Identify which cell holds the provided text, then report its (x, y) central coordinate. 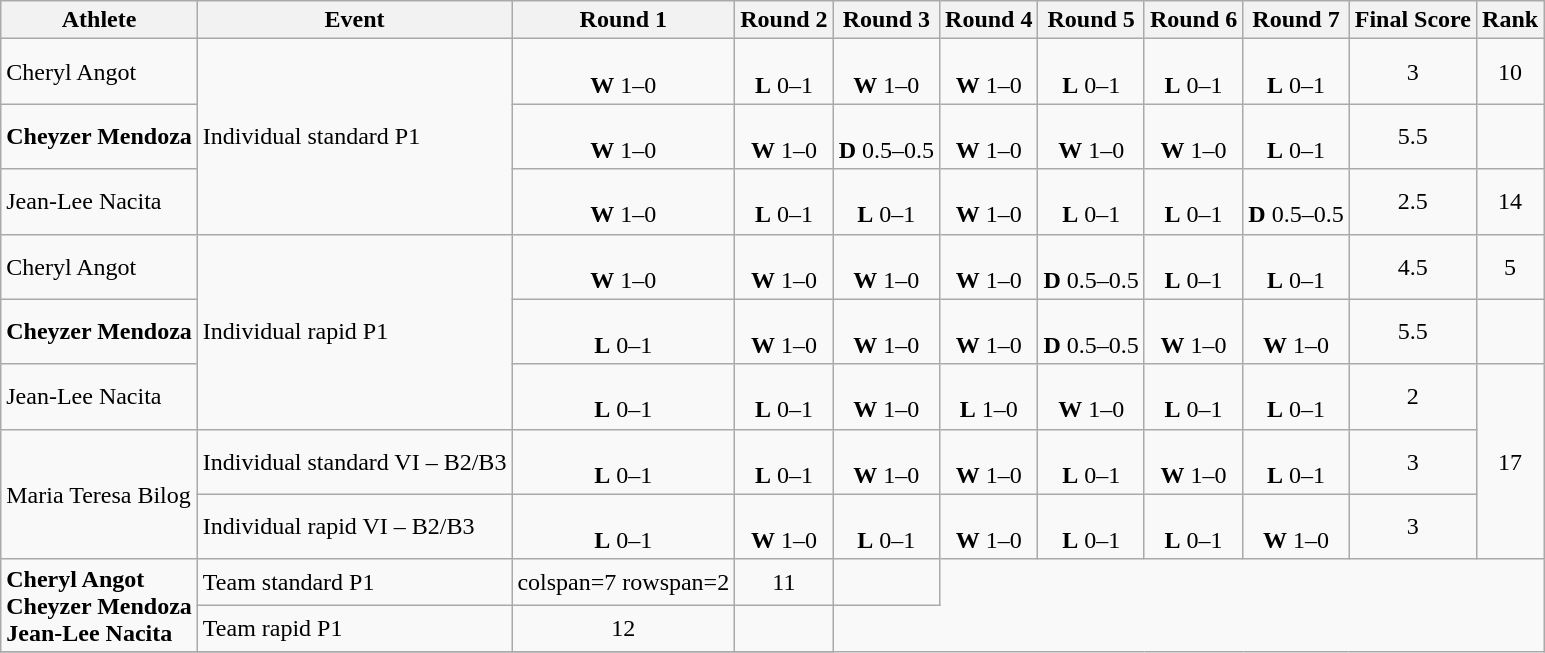
Individual standard VI – B2/B3 (354, 462)
L 1–0 (989, 396)
Team standard P1 (354, 582)
17 (1510, 462)
Rank (1510, 20)
Round 5 (1091, 20)
Individual standard P1 (354, 136)
Round 7 (1296, 20)
Athlete (100, 20)
Round 3 (886, 20)
10 (1510, 72)
Event (354, 20)
5 (1510, 266)
Team rapid P1 (354, 628)
Individual rapid VI – B2/B3 (354, 526)
Round 6 (1193, 20)
Maria Teresa Bilog (100, 494)
colspan=7 rowspan=2 (624, 582)
Round 2 (784, 20)
12 (624, 628)
11 (784, 582)
2.5 (1412, 202)
Round 1 (624, 20)
Individual rapid P1 (354, 332)
Final Score (1412, 20)
2 (1412, 396)
14 (1510, 202)
Cheryl AngotCheyzer MendozaJean-Lee Nacita (100, 605)
4.5 (1412, 266)
Round 4 (989, 20)
